Return (X, Y) of the center of cell containing provided text 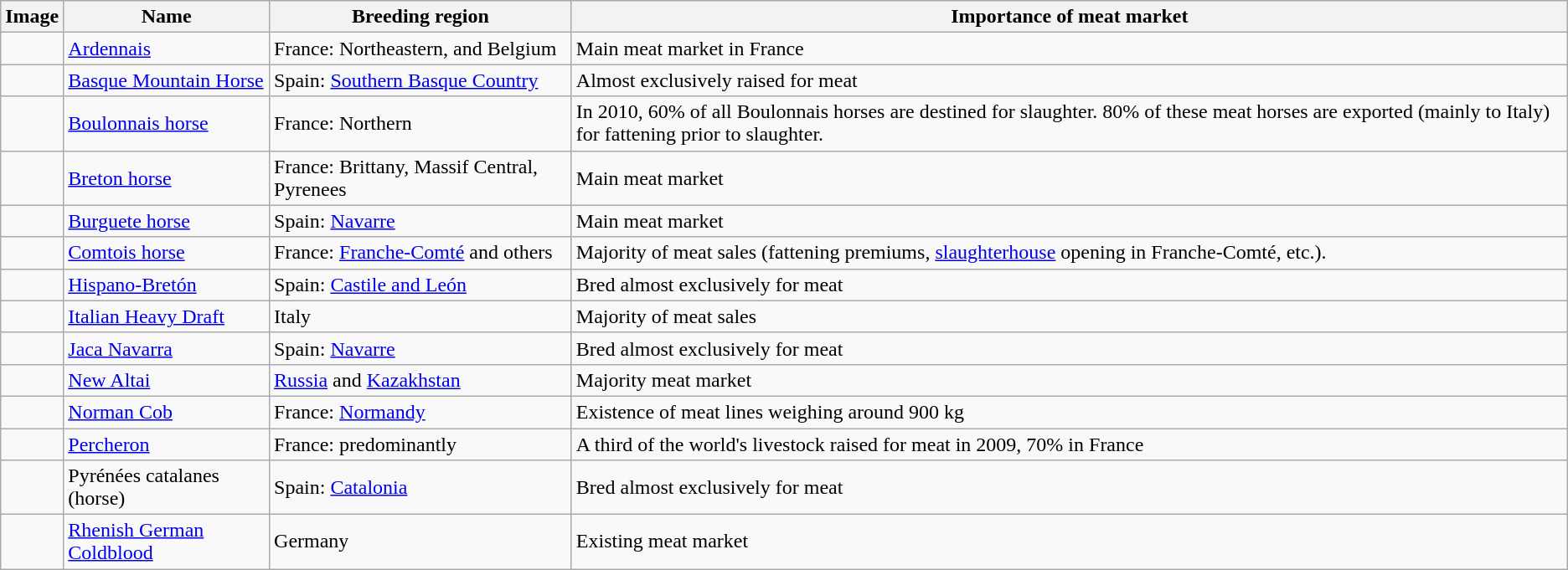
Pyrénées catalanes (horse) (167, 487)
Breeding region (420, 17)
Comtois horse (167, 253)
France: Northern (420, 124)
Name (167, 17)
France: Brittany, Massif Central, Pyrenees (420, 177)
Existing meat market (1069, 542)
Breton horse (167, 177)
Importance of meat market (1069, 17)
Existence of meat lines weighing around 900 kg (1069, 412)
France: Franche-Comté and others (420, 253)
Burguete horse (167, 221)
Boulonnais horse (167, 124)
Majority meat market (1069, 380)
Basque Mountain Horse (167, 80)
Jaca Navarra (167, 348)
Hispano-Bretón (167, 285)
Main meat market in France (1069, 49)
France: Normandy (420, 412)
Ardennais (167, 49)
Majority of meat sales (fattening premiums, slaughterhouse opening in Franche-Comté, etc.). (1069, 253)
Germany (420, 542)
Image (32, 17)
Almost exclusively raised for meat (1069, 80)
A third of the world's livestock raised for meat in 2009, 70% in France (1069, 444)
Spain: Southern Basque Country (420, 80)
France: Northeastern, and Belgium (420, 49)
Norman Cob (167, 412)
Italy (420, 316)
Majority of meat sales (1069, 316)
Percheron (167, 444)
Spain: Castile and León (420, 285)
Russia and Kazakhstan (420, 380)
France: predominantly (420, 444)
Italian Heavy Draft (167, 316)
New Altai (167, 380)
Spain: Catalonia (420, 487)
Rhenish German Coldblood (167, 542)
